From the cell containing the given text, extract its center point as [x, y] coordinate. 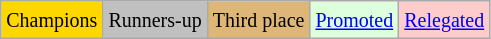
Promoted [354, 20]
Third place [258, 20]
Champions [52, 20]
Relegated [444, 20]
Runners-up [155, 20]
